Extract the (X, Y) coordinate from the center of the cell holding the provided text.  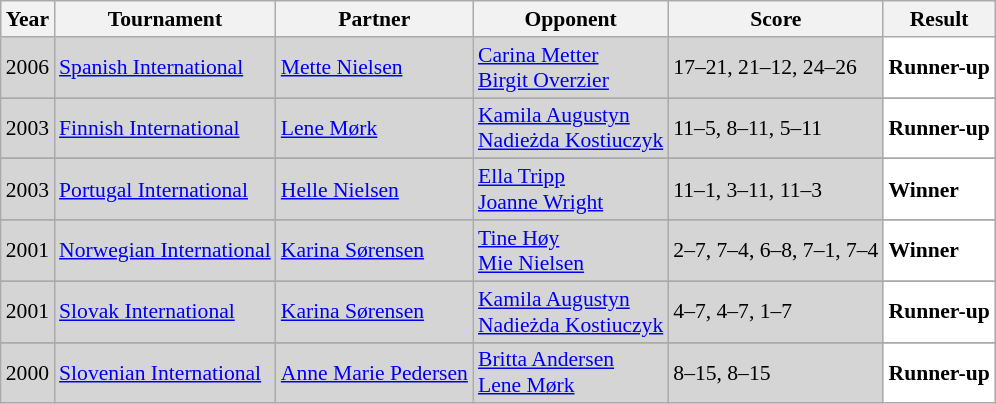
Tine Høy Mie Nielsen (570, 250)
8–15, 8–15 (776, 372)
2000 (28, 372)
Slovenian International (165, 372)
Slovak International (165, 312)
2006 (28, 68)
Ella Tripp Joanne Wright (570, 190)
Mette Nielsen (374, 68)
Norwegian International (165, 250)
Helle Nielsen (374, 190)
Finnish International (165, 128)
Portugal International (165, 190)
Anne Marie Pedersen (374, 372)
11–5, 8–11, 5–11 (776, 128)
Spanish International (165, 68)
Britta Andersen Lene Mørk (570, 372)
Lene Mørk (374, 128)
Result (938, 19)
Partner (374, 19)
Year (28, 19)
4–7, 4–7, 1–7 (776, 312)
Carina Metter Birgit Overzier (570, 68)
Tournament (165, 19)
2–7, 7–4, 6–8, 7–1, 7–4 (776, 250)
17–21, 21–12, 24–26 (776, 68)
Opponent (570, 19)
11–1, 3–11, 11–3 (776, 190)
Score (776, 19)
